Return (X, Y) of the center of cell containing provided text 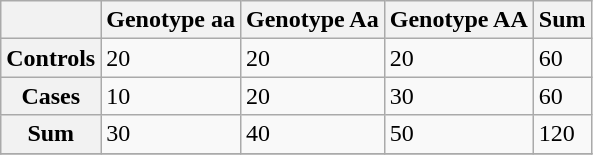
Genotype Aa (312, 20)
Controls (51, 58)
50 (458, 134)
Genotype aa (171, 20)
10 (171, 96)
120 (562, 134)
Genotype AA (458, 20)
Cases (51, 96)
40 (312, 134)
